Pinpoint the cell where the given text exists, returning its [X, Y] midpoint coordinate. 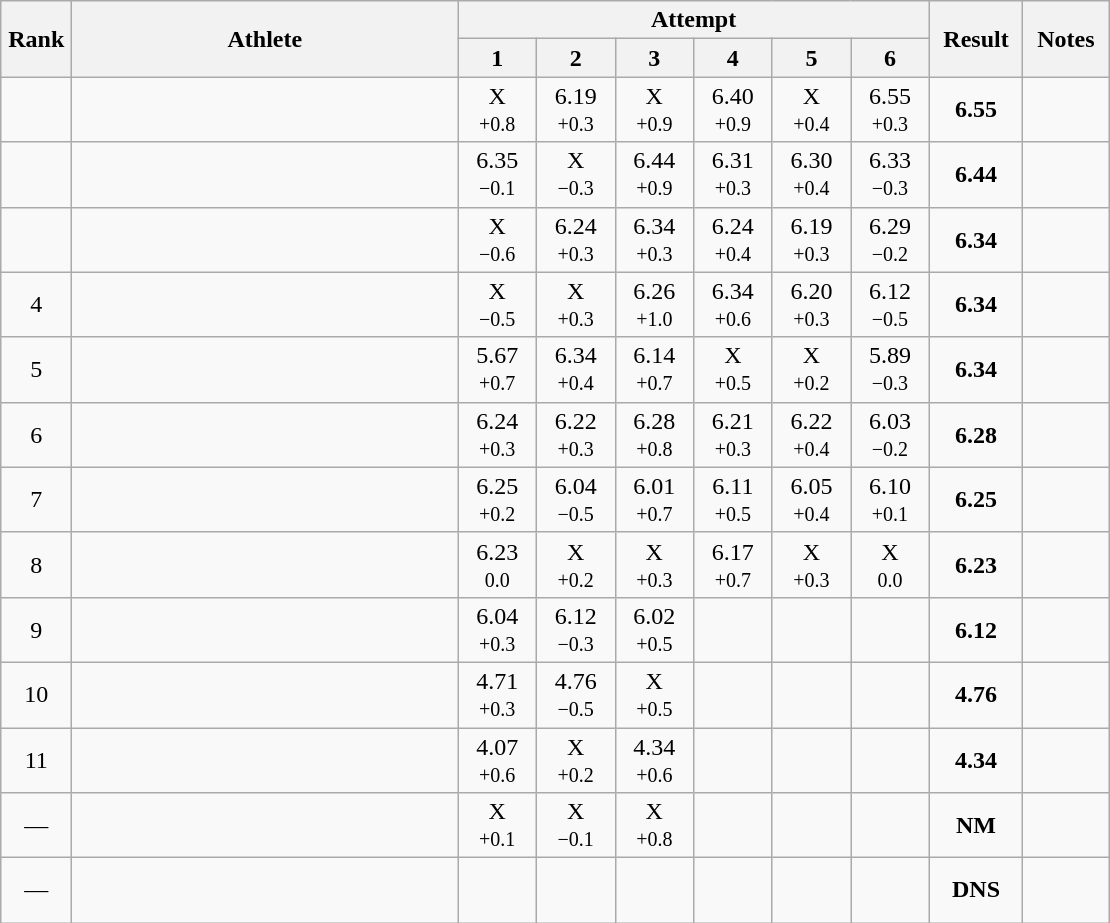
6.40+0.9 [734, 110]
6.11+0.5 [734, 500]
X+0.4 [812, 110]
X−0.6 [498, 240]
6.35−0.1 [498, 174]
6.55 [976, 110]
6.22+0.3 [576, 434]
Attempt [694, 20]
6.29−0.2 [890, 240]
6.30+0.4 [812, 174]
4.34 [976, 760]
1 [498, 58]
X−0.5 [498, 304]
6.230.0 [498, 564]
6.04+0.3 [498, 630]
6.28 [976, 434]
10 [36, 694]
X+0.1 [498, 826]
6.25+0.2 [498, 500]
6.23 [976, 564]
11 [36, 760]
4.71+0.3 [498, 694]
6.20+0.3 [812, 304]
X−0.3 [576, 174]
6.26+1.0 [654, 304]
6.55+0.3 [890, 110]
6.02+0.5 [654, 630]
X−0.1 [576, 826]
6.33−0.3 [890, 174]
DNS [976, 890]
6.22+0.4 [812, 434]
6.01+0.7 [654, 500]
9 [36, 630]
6.12−0.5 [890, 304]
X+0.9 [654, 110]
7 [36, 500]
Rank [36, 39]
2 [576, 58]
6.17+0.7 [734, 564]
6.05+0.4 [812, 500]
6.34+0.6 [734, 304]
4.07+0.6 [498, 760]
6.31+0.3 [734, 174]
NM [976, 826]
5.89−0.3 [890, 370]
X0.0 [890, 564]
6.12−0.3 [576, 630]
6.34+0.4 [576, 370]
6.14+0.7 [654, 370]
6.34+0.3 [654, 240]
3 [654, 58]
6.12 [976, 630]
8 [36, 564]
6.28+0.8 [654, 434]
Athlete [265, 39]
4.76−0.5 [576, 694]
Notes [1066, 39]
4.34+0.6 [654, 760]
6.10+0.1 [890, 500]
4.76 [976, 694]
Result [976, 39]
5.67+0.7 [498, 370]
6.44+0.9 [654, 174]
6.24+0.4 [734, 240]
6.04−0.5 [576, 500]
6.44 [976, 174]
6.03−0.2 [890, 434]
6.25 [976, 500]
6.21+0.3 [734, 434]
